Extract the [x, y] coordinate from the center of the cell holding the provided text.  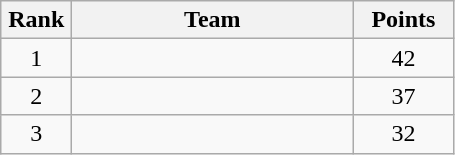
32 [404, 134]
3 [36, 134]
2 [36, 96]
Team [212, 20]
37 [404, 96]
42 [404, 58]
Rank [36, 20]
1 [36, 58]
Points [404, 20]
